Extract the (X, Y) coordinate from the center of the cell holding the provided text.  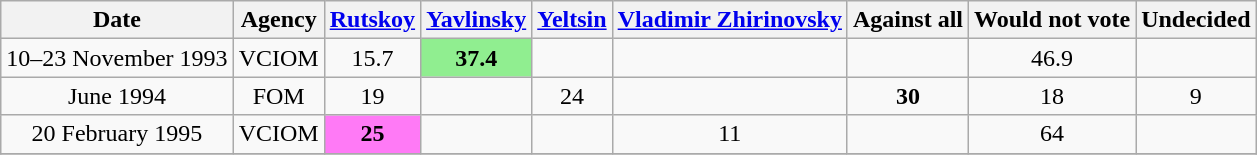
24 (572, 96)
18 (1052, 96)
20 February 1995 (117, 134)
10–23 November 1993 (117, 58)
Undecided (1196, 20)
Against all (908, 20)
June 1994 (117, 96)
Date (117, 20)
30 (908, 96)
Agency (278, 20)
FOM (278, 96)
15.7 (372, 58)
Yeltsin (572, 20)
11 (730, 134)
Vladimir Zhirinovsky (730, 20)
9 (1196, 96)
19 (372, 96)
Rutskoy (372, 20)
25 (372, 134)
Yavlinsky (476, 20)
64 (1052, 134)
37.4 (476, 58)
Would not vote (1052, 20)
46.9 (1052, 58)
